Output the [x, y] coordinate of the center of the cell containing the given text.  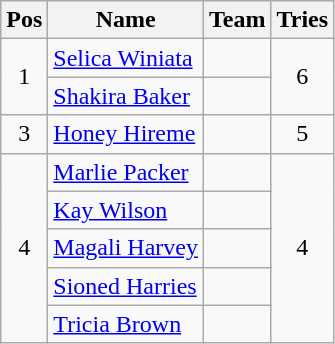
5 [302, 134]
Marlie Packer [126, 172]
3 [24, 134]
Team [237, 20]
Name [126, 20]
Sioned Harries [126, 286]
6 [302, 77]
Honey Hireme [126, 134]
Selica Winiata [126, 58]
1 [24, 77]
Pos [24, 20]
Kay Wilson [126, 210]
Magali Harvey [126, 248]
Shakira Baker [126, 96]
Tries [302, 20]
Tricia Brown [126, 324]
